Find where the given text appears and provide that cell's center as [X, Y] coordinate. 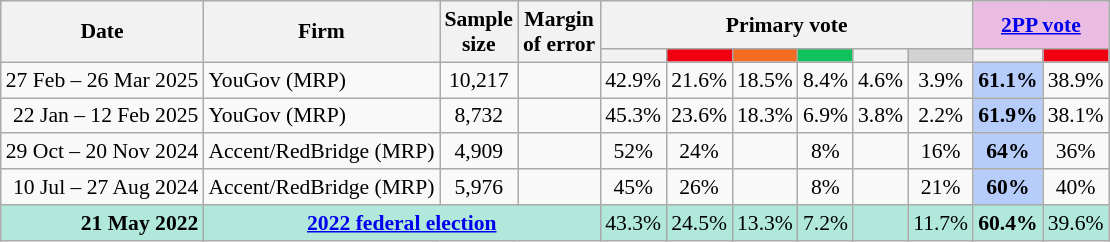
10 Jul – 27 Aug 2024 [102, 187]
36% [1076, 152]
6.9% [826, 116]
2.2% [940, 116]
18.5% [765, 80]
24.5% [699, 223]
3.9% [940, 80]
16% [940, 152]
2PP vote [1040, 25]
43.3% [633, 223]
38.9% [1076, 80]
60.4% [1008, 223]
13.3% [765, 223]
5,976 [479, 187]
Samplesize [479, 32]
24% [699, 152]
10,217 [479, 80]
23.6% [699, 116]
61.1% [1008, 80]
21% [940, 187]
26% [699, 187]
22 Jan – 12 Feb 2025 [102, 116]
Marginof error [559, 32]
60% [1008, 187]
4,909 [479, 152]
21 May 2022 [102, 223]
Primary vote [786, 25]
21.6% [699, 80]
52% [633, 152]
2022 federal election [402, 223]
8.4% [826, 80]
29 Oct – 20 Nov 2024 [102, 152]
18.3% [765, 116]
3.8% [880, 116]
7.2% [826, 223]
4.6% [880, 80]
42.9% [633, 80]
64% [1008, 152]
39.6% [1076, 223]
45.3% [633, 116]
27 Feb – 26 Mar 2025 [102, 80]
40% [1076, 187]
Date [102, 32]
11.7% [940, 223]
45% [633, 187]
8,732 [479, 116]
61.9% [1008, 116]
Firm [321, 32]
38.1% [1076, 116]
